Extract the [x, y] coordinate from the center of the cell holding the provided text.  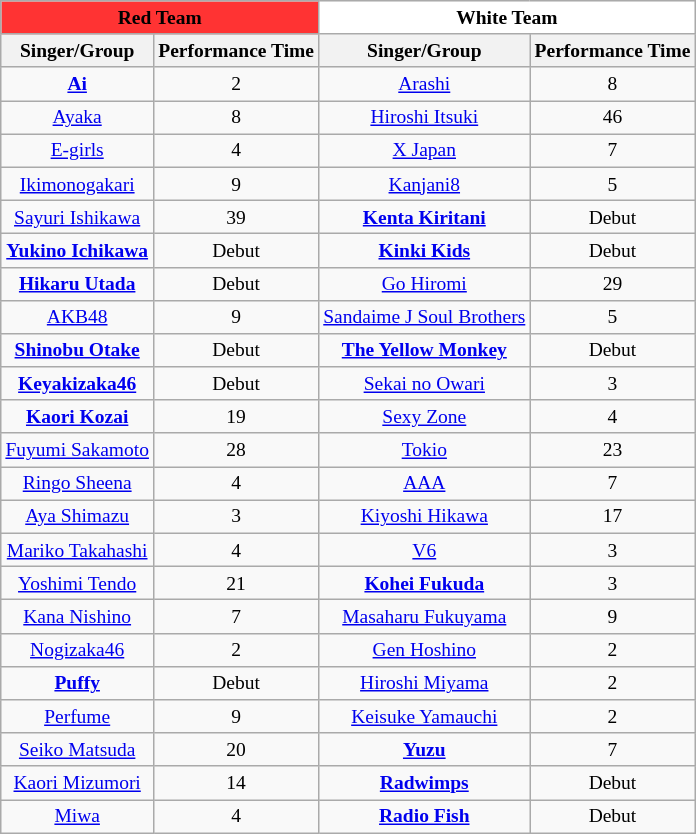
46 [612, 118]
Yukino Ichikawa [78, 250]
Arashi [424, 84]
Tokio [424, 450]
Sandaime J Soul Brothers [424, 316]
White Team [507, 18]
Keisuke Yamauchi [424, 716]
Ayaka [78, 118]
Miwa [78, 816]
X Japan [424, 150]
Go Hiromi [424, 284]
Sexy Zone [424, 416]
Gen Hoshino [424, 650]
Puffy [78, 682]
Kinki Kids [424, 250]
14 [236, 782]
Sekai no Owari [424, 384]
28 [236, 450]
Kanjani8 [424, 184]
Yoshimi Tendo [78, 584]
Kaori Mizumori [78, 782]
Kana Nishino [78, 616]
23 [612, 450]
20 [236, 750]
V6 [424, 550]
Hikaru Utada [78, 284]
Nogizaka46 [78, 650]
Ikimonogakari [78, 184]
21 [236, 584]
17 [612, 516]
Hiroshi Itsuki [424, 118]
Mariko Takahashi [78, 550]
Keyakizaka46 [78, 384]
Radio Fish [424, 816]
Red Team [160, 18]
Aya Shimazu [78, 516]
Kaori Kozai [78, 416]
Sayuri Ishikawa [78, 216]
Radwimps [424, 782]
E-girls [78, 150]
Shinobu Otake [78, 350]
Ai [78, 84]
19 [236, 416]
Masaharu Fukuyama [424, 616]
39 [236, 216]
Kohei Fukuda [424, 584]
29 [612, 284]
Fuyumi Sakamoto [78, 450]
Kiyoshi Hikawa [424, 516]
The Yellow Monkey [424, 350]
Seiko Matsuda [78, 750]
Yuzu [424, 750]
Kenta Kiritani [424, 216]
Ringo Sheena [78, 484]
AAA [424, 484]
AKB48 [78, 316]
Hiroshi Miyama [424, 682]
Perfume [78, 716]
